For the text-containing cell, return its midpoint in (x, y) coordinate format. 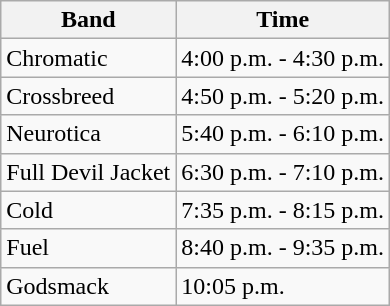
4:50 p.m. - 5:20 p.m. (283, 96)
7:35 p.m. - 8:15 p.m. (283, 210)
4:00 p.m. - 4:30 p.m. (283, 58)
8:40 p.m. - 9:35 p.m. (283, 248)
5:40 p.m. - 6:10 p.m. (283, 134)
Time (283, 20)
Chromatic (88, 58)
Cold (88, 210)
Neurotica (88, 134)
6:30 p.m. - 7:10 p.m. (283, 172)
Band (88, 20)
Full Devil Jacket (88, 172)
Fuel (88, 248)
Godsmack (88, 286)
Crossbreed (88, 96)
10:05 p.m. (283, 286)
